Find where the given text appears and provide that cell's center as [x, y] coordinate. 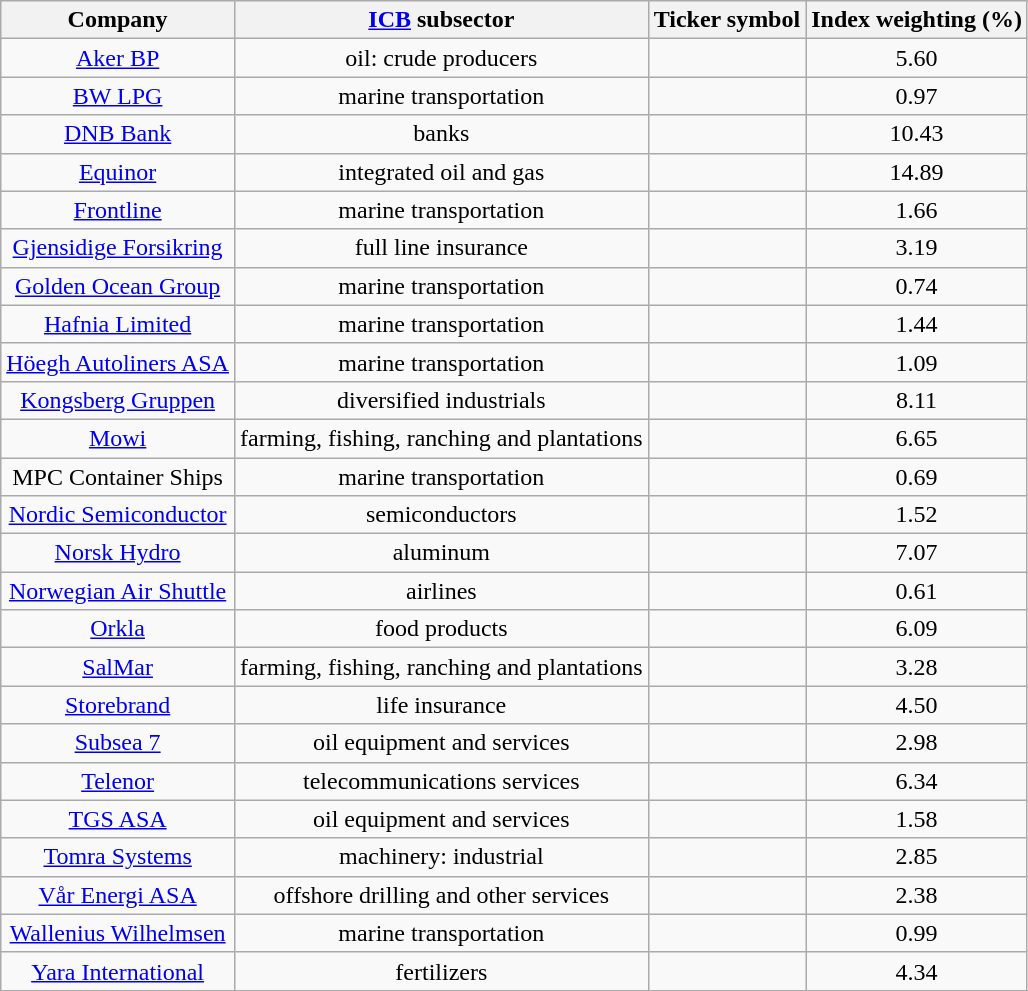
diversified industrials [441, 400]
Yara International [118, 971]
2.85 [917, 857]
semiconductors [441, 515]
0.74 [917, 286]
Gjensidige Forsikring [118, 248]
3.19 [917, 248]
Golden Ocean Group [118, 286]
BW LPG [118, 96]
aluminum [441, 553]
Kongsberg Gruppen [118, 400]
6.09 [917, 629]
telecommunications services [441, 781]
0.61 [917, 591]
1.09 [917, 362]
Nordic Semiconductor [118, 515]
MPC Container Ships [118, 477]
0.99 [917, 933]
integrated oil and gas [441, 172]
Höegh Autoliners ASA [118, 362]
DNB Bank [118, 134]
Norsk Hydro [118, 553]
food products [441, 629]
Vår Energi ASA [118, 895]
1.44 [917, 324]
life insurance [441, 705]
Norwegian Air Shuttle [118, 591]
ICB subsector [441, 20]
1.52 [917, 515]
SalMar [118, 667]
Telenor [118, 781]
TGS ASA [118, 819]
Aker BP [118, 58]
Frontline [118, 210]
airlines [441, 591]
Index weighting (%) [917, 20]
4.50 [917, 705]
machinery: industrial [441, 857]
0.97 [917, 96]
3.28 [917, 667]
oil: crude producers [441, 58]
Equinor [118, 172]
2.38 [917, 895]
10.43 [917, 134]
Ticker symbol [727, 20]
0.69 [917, 477]
Hafnia Limited [118, 324]
4.34 [917, 971]
offshore drilling and other services [441, 895]
banks [441, 134]
Tomra Systems [118, 857]
5.60 [917, 58]
full line insurance [441, 248]
Company [118, 20]
14.89 [917, 172]
6.65 [917, 438]
Subsea 7 [118, 743]
1.58 [917, 819]
Orkla [118, 629]
Wallenius Wilhelmsen [118, 933]
7.07 [917, 553]
1.66 [917, 210]
8.11 [917, 400]
fertilizers [441, 971]
2.98 [917, 743]
Storebrand [118, 705]
Mowi [118, 438]
6.34 [917, 781]
